Pinpoint the cell where the given text exists, returning its [X, Y] midpoint coordinate. 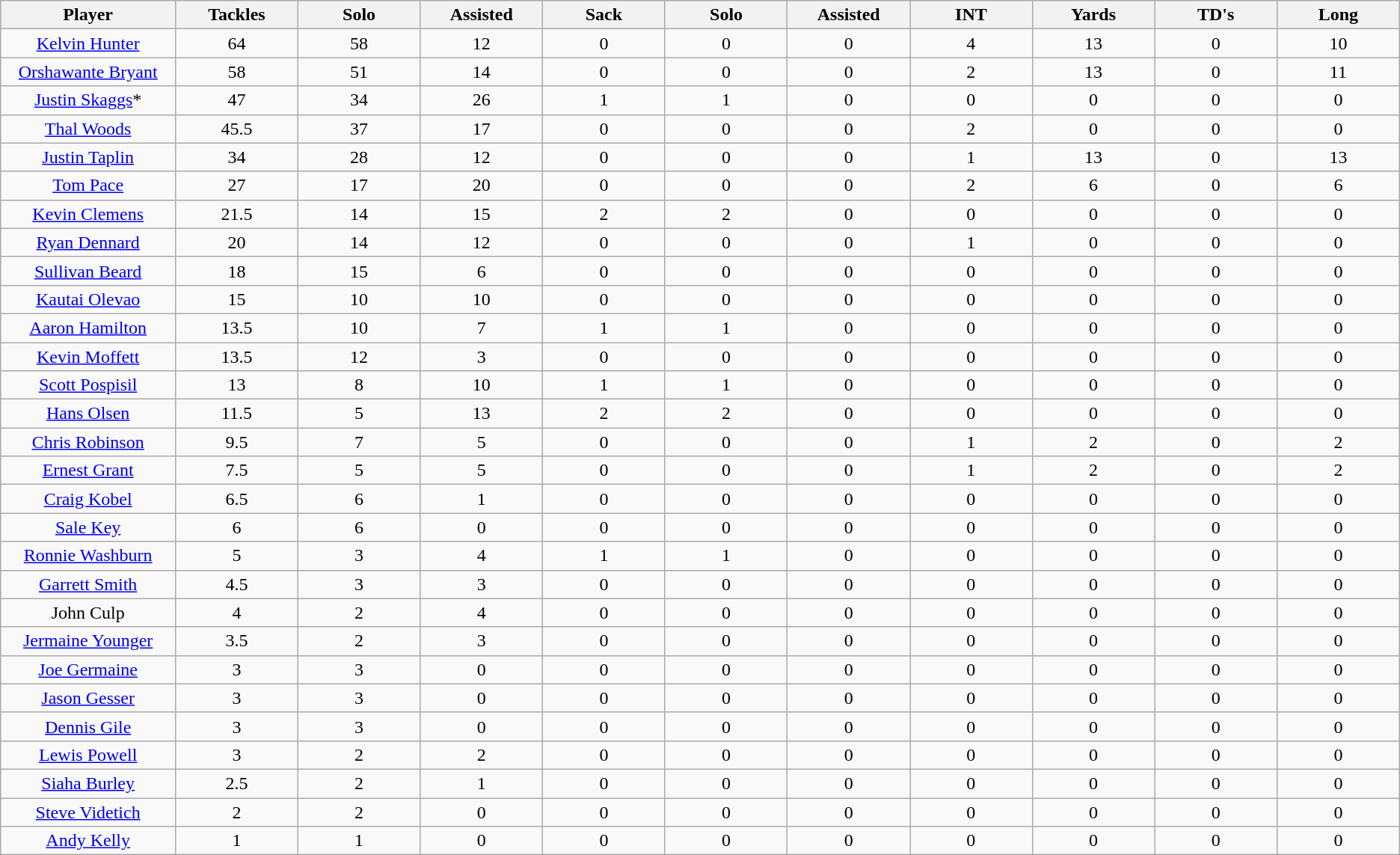
Tom Pace [88, 186]
John Culp [88, 613]
Ryan Dennard [88, 242]
INT [971, 15]
45.5 [237, 129]
Kevin Moffett [88, 357]
Garrett Smith [88, 584]
27 [237, 186]
4.5 [237, 584]
Kevin Clemens [88, 214]
Thal Woods [88, 129]
Hans Olsen [88, 414]
51 [359, 72]
Ernest Grant [88, 471]
3.5 [237, 641]
Ronnie Washburn [88, 556]
Orshawante Bryant [88, 72]
Long [1339, 15]
Andy Kelly [88, 841]
28 [359, 157]
Siaha Burley [88, 783]
Kelvin Hunter [88, 43]
Tackles [237, 15]
Dennis Gile [88, 726]
Justin Skaggs* [88, 100]
8 [359, 385]
Sullivan Beard [88, 271]
47 [237, 100]
64 [237, 43]
7.5 [237, 471]
9.5 [237, 442]
Chris Robinson [88, 442]
6.5 [237, 499]
TD's [1216, 15]
18 [237, 271]
Jermaine Younger [88, 641]
Sale Key [88, 527]
26 [482, 100]
Player [88, 15]
21.5 [237, 214]
Justin Taplin [88, 157]
37 [359, 129]
Scott Pospisil [88, 385]
11 [1339, 72]
Steve Videtich [88, 812]
Yards [1093, 15]
Aaron Hamilton [88, 328]
Craig Kobel [88, 499]
Kautai Olevao [88, 299]
Jason Gesser [88, 698]
2.5 [237, 783]
Lewis Powell [88, 755]
Sack [604, 15]
11.5 [237, 414]
Joe Germaine [88, 669]
